From the cell containing the given text, extract its center point as (x, y) coordinate. 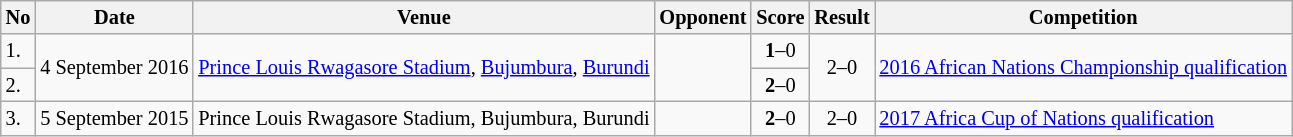
Score (780, 17)
Venue (424, 17)
1–0 (780, 51)
1. (18, 51)
Competition (1084, 17)
No (18, 17)
Date (114, 17)
2017 Africa Cup of Nations qualification (1084, 118)
Opponent (702, 17)
2016 African Nations Championship qualification (1084, 68)
2. (18, 85)
Result (842, 17)
4 September 2016 (114, 68)
5 September 2015 (114, 118)
3. (18, 118)
